Pinpoint the cell where the given text exists, returning its [X, Y] midpoint coordinate. 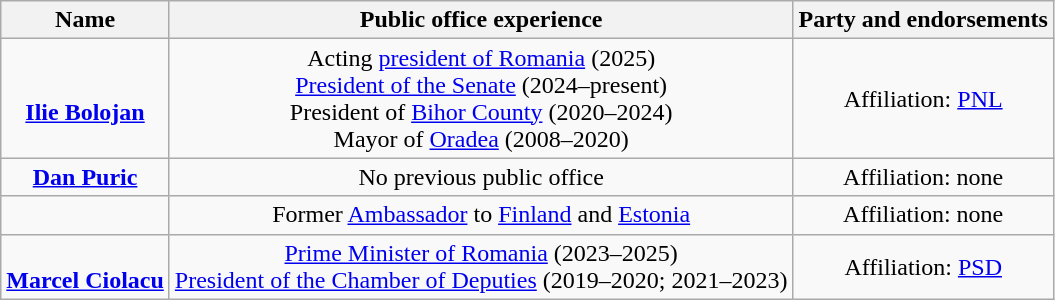
Dan Puric [86, 177]
Affiliation: PSD [923, 266]
Acting president of Romania (2025)President of the Senate (2024–present)President of Bihor County (2020–2024)Mayor of Oradea (2008–2020) [481, 98]
Affiliation: PNL [923, 98]
Former Ambassador to Finland and Estonia [481, 215]
Party and endorsements [923, 20]
Marcel Ciolacu [86, 266]
Ilie Bolojan [86, 98]
No previous public office [481, 177]
Public office experience [481, 20]
Prime Minister of Romania (2023–2025)President of the Chamber of Deputies (2019–2020; 2021–2023) [481, 266]
Name [86, 20]
